From the cell containing the given text, extract its center point as (X, Y) coordinate. 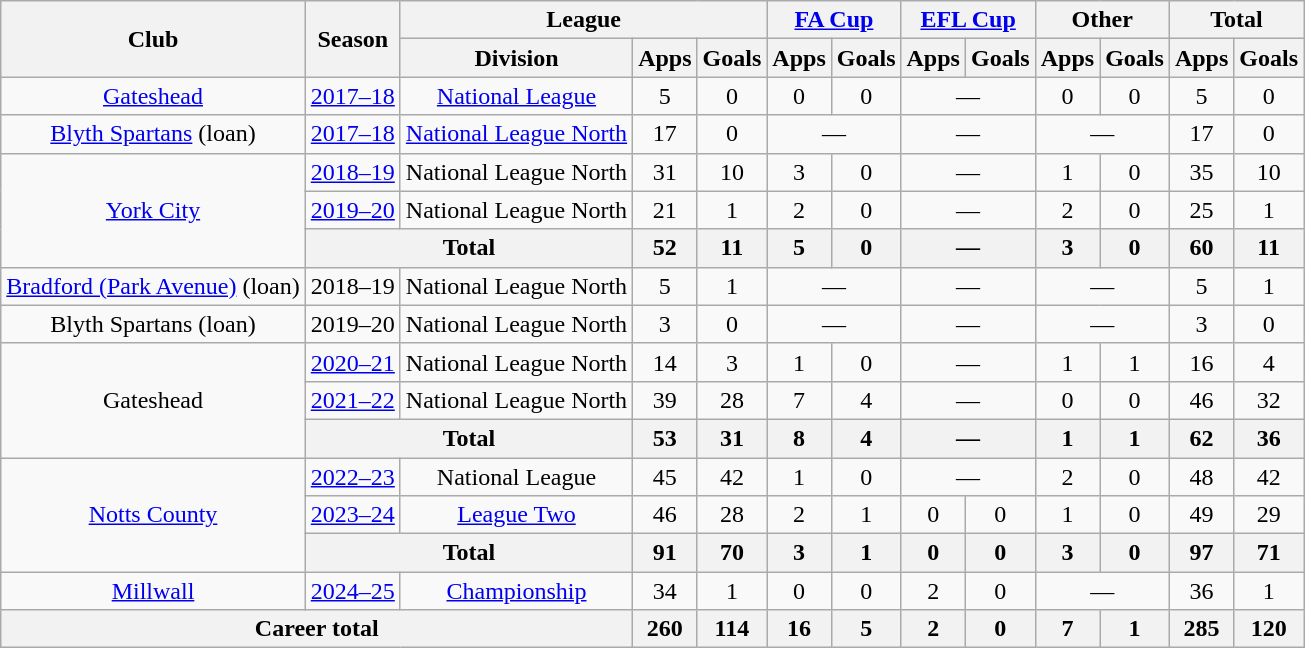
League (583, 20)
8 (799, 438)
120 (1269, 629)
91 (665, 553)
FA Cup (834, 20)
Career total (317, 629)
49 (1201, 515)
Season (352, 39)
Bradford (Park Avenue) (loan) (154, 286)
League Two (516, 515)
21 (665, 210)
97 (1201, 553)
2021–22 (352, 400)
60 (1201, 248)
2020–21 (352, 362)
285 (1201, 629)
62 (1201, 438)
70 (732, 553)
Championship (516, 591)
39 (665, 400)
71 (1269, 553)
Other (1102, 20)
EFL Cup (968, 20)
53 (665, 438)
York City (154, 210)
45 (665, 477)
25 (1201, 210)
2023–24 (352, 515)
260 (665, 629)
34 (665, 591)
Division (516, 58)
Millwall (154, 591)
Notts County (154, 515)
114 (732, 629)
2024–25 (352, 591)
48 (1201, 477)
35 (1201, 172)
29 (1269, 515)
Club (154, 39)
32 (1269, 400)
52 (665, 248)
14 (665, 362)
2022–23 (352, 477)
